For the text-containing cell, return its midpoint in (X, Y) coordinate format. 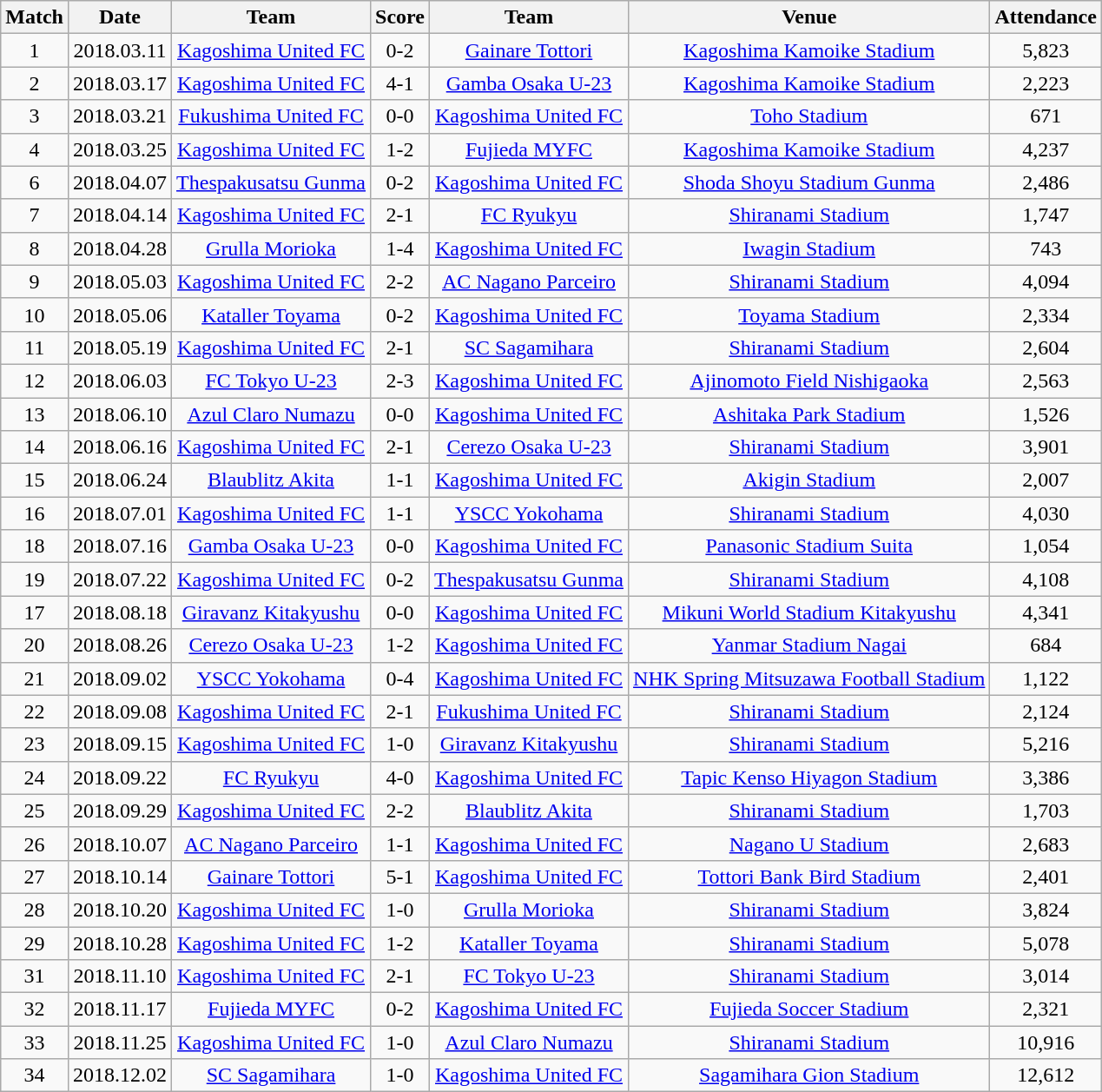
Tottori Bank Bird Stadium (809, 877)
4-0 (400, 778)
18 (35, 546)
2-3 (400, 381)
2018.07.22 (120, 579)
2018.11.17 (120, 1009)
2018.10.07 (120, 844)
2,683 (1046, 844)
2018.07.16 (120, 546)
2018.03.21 (120, 116)
24 (35, 778)
Fujieda Soccer Stadium (809, 1009)
1,703 (1046, 811)
1,054 (1046, 546)
2018.09.22 (120, 778)
2,334 (1046, 314)
2018.07.01 (120, 513)
2,007 (1046, 480)
2,321 (1046, 1009)
4,341 (1046, 612)
33 (35, 1042)
27 (35, 877)
Match (35, 17)
2018.10.14 (120, 877)
3,824 (1046, 910)
3,901 (1046, 447)
5,216 (1046, 745)
2018.09.29 (120, 811)
2018.03.11 (120, 50)
Score (400, 17)
17 (35, 612)
12,612 (1046, 1075)
3,014 (1046, 976)
Venue (809, 17)
28 (35, 910)
Akigin Stadium (809, 480)
3 (35, 116)
4,237 (1046, 149)
2018.06.16 (120, 447)
2,124 (1046, 711)
32 (35, 1009)
2018.03.17 (120, 83)
10,916 (1046, 1042)
2018.05.06 (120, 314)
4,030 (1046, 513)
Sagamihara Gion Stadium (809, 1075)
Shoda Shoyu Stadium Gunma (809, 182)
1,747 (1046, 215)
684 (1046, 645)
1-4 (400, 248)
5-1 (400, 877)
2018.03.25 (120, 149)
Date (120, 17)
2,223 (1046, 83)
2018.11.10 (120, 976)
2,563 (1046, 381)
21 (35, 678)
2018.06.24 (120, 480)
31 (35, 976)
2018.08.26 (120, 645)
2018.09.15 (120, 745)
743 (1046, 248)
2018.10.20 (120, 910)
2,486 (1046, 182)
2018.05.03 (120, 281)
14 (35, 447)
2018.11.25 (120, 1042)
2018.05.19 (120, 347)
22 (35, 711)
Ashitaka Park Stadium (809, 414)
19 (35, 579)
34 (35, 1075)
Yanmar Stadium Nagai (809, 645)
2,401 (1046, 877)
Toyama Stadium (809, 314)
Toho Stadium (809, 116)
4,094 (1046, 281)
11 (35, 347)
671 (1046, 116)
Tapic Kenso Hiyagon Stadium (809, 778)
2018.06.10 (120, 414)
2,604 (1046, 347)
26 (35, 844)
1,122 (1046, 678)
2018.09.02 (120, 678)
25 (35, 811)
16 (35, 513)
0-4 (400, 678)
NHK Spring Mitsuzawa Football Stadium (809, 678)
4 (35, 149)
20 (35, 645)
1 (35, 50)
2018.12.02 (120, 1075)
Mikuni World Stadium Kitakyushu (809, 612)
8 (35, 248)
15 (35, 480)
2 (35, 83)
2018.09.08 (120, 711)
Ajinomoto Field Nishigaoka (809, 381)
10 (35, 314)
5,823 (1046, 50)
12 (35, 381)
2018.04.28 (120, 248)
4-1 (400, 83)
9 (35, 281)
2018.08.18 (120, 612)
4,108 (1046, 579)
Iwagin Stadium (809, 248)
Panasonic Stadium Suita (809, 546)
3,386 (1046, 778)
7 (35, 215)
2018.04.14 (120, 215)
Attendance (1046, 17)
2018.04.07 (120, 182)
Nagano U Stadium (809, 844)
1,526 (1046, 414)
2018.06.03 (120, 381)
6 (35, 182)
29 (35, 943)
2018.10.28 (120, 943)
13 (35, 414)
5,078 (1046, 943)
23 (35, 745)
